Return the (X, Y) coordinate for the center point of the cell that contains the specified text.  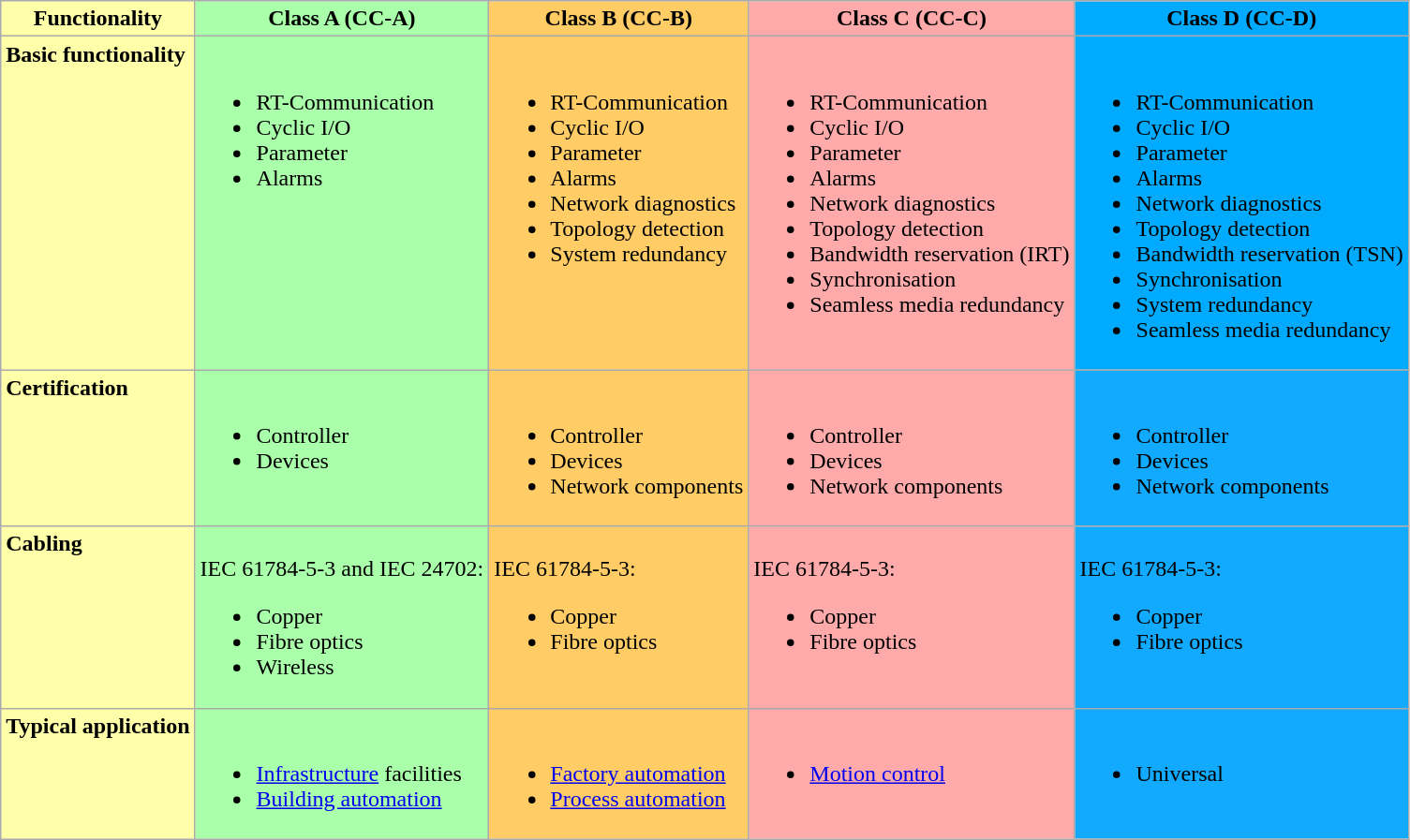
Motion control (912, 774)
Universal (1241, 774)
Typical application (97, 774)
Class A (CC-A) (342, 19)
Infrastructure facilitiesBuilding automation (342, 774)
ControllerDevices (342, 448)
Factory automationProcess automation (618, 774)
IEC 61784-5-3 and IEC 24702:CopperFibre opticsWireless (342, 617)
Class B (CC-B) (618, 19)
RT-CommunicationCyclic I/OParameterAlarmsNetwork diagnosticsTopology detectionSystem redundancy (618, 203)
Functionality (97, 19)
Basic functionality (97, 203)
RT-CommunicationCyclic I/OParameterAlarms (342, 203)
Class D (CC-D) (1241, 19)
RT-CommunicationCyclic I/OParameterAlarmsNetwork diagnosticsTopology detectionBandwidth reservation (IRT)SynchronisationSeamless media redundancy (912, 203)
Cabling (97, 617)
Certification (97, 448)
Class C (CC-C) (912, 19)
